Output the (x, y) coordinate of the center of the cell containing the given text.  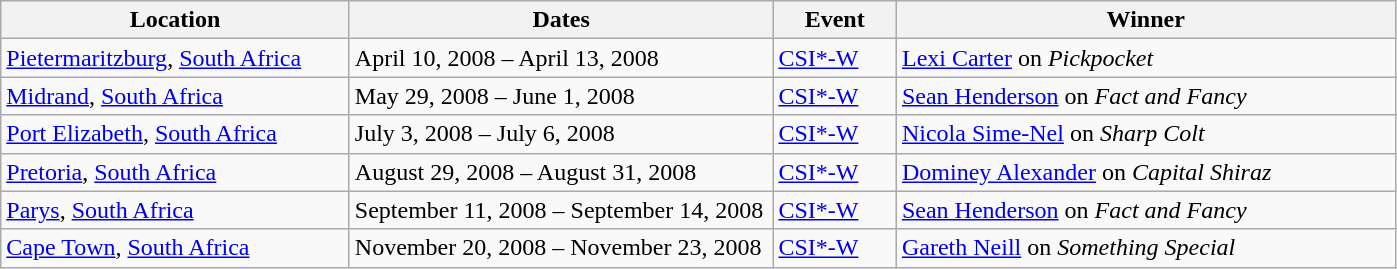
Event (835, 20)
Pietermaritzburg, South Africa (176, 58)
August 29, 2008 – August 31, 2008 (561, 172)
Midrand, South Africa (176, 96)
Port Elizabeth, South Africa (176, 134)
November 20, 2008 – November 23, 2008 (561, 248)
July 3, 2008 – July 6, 2008 (561, 134)
May 29, 2008 – June 1, 2008 (561, 96)
Winner (1146, 20)
Lexi Carter on Pickpocket (1146, 58)
April 10, 2008 – April 13, 2008 (561, 58)
Cape Town, South Africa (176, 248)
Dominey Alexander on Capital Shiraz (1146, 172)
Parys, South Africa (176, 210)
Nicola Sime-Nel on Sharp Colt (1146, 134)
Location (176, 20)
September 11, 2008 – September 14, 2008 (561, 210)
Pretoria, South Africa (176, 172)
Gareth Neill on Something Special (1146, 248)
Dates (561, 20)
